Pinpoint the cell where the given text exists, returning its [X, Y] midpoint coordinate. 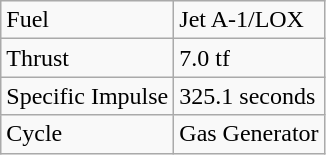
325.1 seconds [249, 96]
Thrust [88, 58]
Specific Impulse [88, 96]
Fuel [88, 20]
Gas Generator [249, 134]
Cycle [88, 134]
7.0 tf [249, 58]
Jet A-1/LOX [249, 20]
